Output the (X, Y) coordinate of the center of the cell containing the given text.  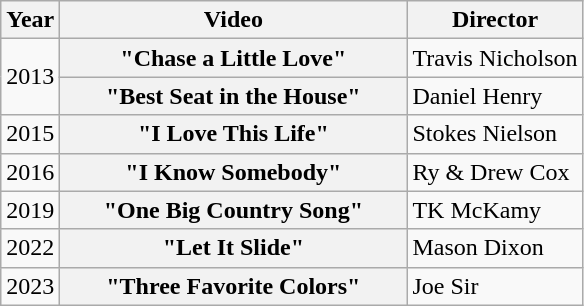
Joe Sir (495, 286)
Video (234, 20)
2022 (30, 248)
Travis Nicholson (495, 58)
Year (30, 20)
2013 (30, 77)
Mason Dixon (495, 248)
"Three Favorite Colors" (234, 286)
Ry & Drew Cox (495, 172)
2019 (30, 210)
2023 (30, 286)
"I Know Somebody" (234, 172)
2016 (30, 172)
"Let It Slide" (234, 248)
"Best Seat in the House" (234, 96)
Director (495, 20)
TK McKamy (495, 210)
"One Big Country Song" (234, 210)
2015 (30, 134)
Daniel Henry (495, 96)
"I Love This Life" (234, 134)
"Chase a Little Love" (234, 58)
Stokes Nielson (495, 134)
